Extract the (X, Y) coordinate from the center of the cell holding the provided text.  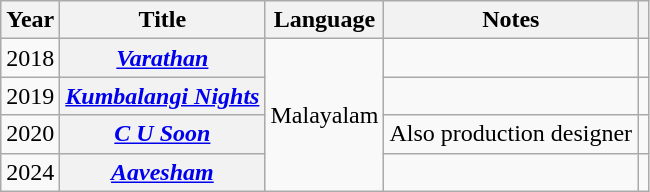
C U Soon (162, 134)
Year (30, 20)
2019 (30, 96)
2020 (30, 134)
Kumbalangi Nights (162, 96)
Also production designer (511, 134)
2018 (30, 58)
Varathan (162, 58)
2024 (30, 172)
Malayalam (324, 115)
Language (324, 20)
Aavesham (162, 172)
Title (162, 20)
Notes (511, 20)
